Return [X, Y] of the center of cell containing provided text 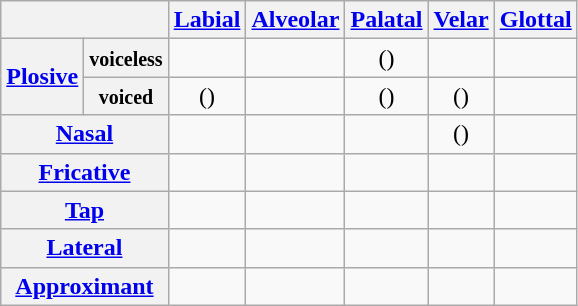
Tap [84, 210]
Approximant [84, 286]
Alveolar [296, 20]
voiced [126, 96]
Fricative [84, 172]
voiceless [126, 58]
Nasal [84, 134]
Glottal [536, 20]
Plosive [42, 77]
Palatal [386, 20]
Velar [461, 20]
Labial [207, 20]
Lateral [84, 248]
